Extract the [x, y] coordinate from the center of the cell holding the provided text.  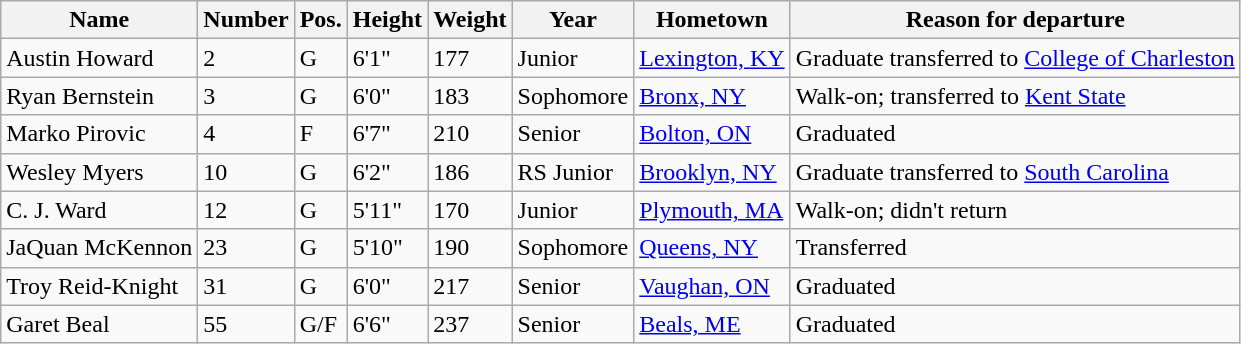
186 [470, 172]
C. J. Ward [100, 210]
210 [470, 134]
Plymouth, MA [712, 210]
Queens, NY [712, 248]
Ryan Bernstein [100, 96]
23 [246, 248]
170 [470, 210]
Number [246, 20]
Bolton, ON [712, 134]
Lexington, KY [712, 58]
F [320, 134]
190 [470, 248]
Height [387, 20]
Austin Howard [100, 58]
Year [573, 20]
177 [470, 58]
5'11" [387, 210]
Pos. [320, 20]
Brooklyn, NY [712, 172]
Transferred [1015, 248]
3 [246, 96]
Walk-on; transferred to Kent State [1015, 96]
6'6" [387, 324]
Walk-on; didn't return [1015, 210]
Weight [470, 20]
10 [246, 172]
2 [246, 58]
31 [246, 286]
Marko Pirovic [100, 134]
Name [100, 20]
4 [246, 134]
Hometown [712, 20]
6'2" [387, 172]
Graduate transferred to South Carolina [1015, 172]
Graduate transferred to College of Charleston [1015, 58]
183 [470, 96]
6'7" [387, 134]
G/F [320, 324]
Troy Reid-Knight [100, 286]
Reason for departure [1015, 20]
Beals, ME [712, 324]
JaQuan McKennon [100, 248]
6'1" [387, 58]
55 [246, 324]
Garet Beal [100, 324]
Wesley Myers [100, 172]
237 [470, 324]
RS Junior [573, 172]
5'10" [387, 248]
12 [246, 210]
217 [470, 286]
Vaughan, ON [712, 286]
Bronx, NY [712, 96]
